Pinpoint the cell where the given text exists, returning its [x, y] midpoint coordinate. 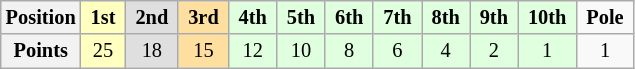
8 [349, 51]
15 [203, 51]
2nd [152, 17]
7th [397, 17]
2 [494, 51]
25 [104, 51]
10 [301, 51]
12 [253, 51]
5th [301, 17]
Pole [604, 17]
3rd [203, 17]
6 [397, 51]
8th [446, 17]
10th [547, 17]
4 [446, 51]
Points [41, 51]
6th [349, 17]
4th [253, 17]
18 [152, 51]
1st [104, 17]
Position [41, 17]
9th [494, 17]
